Pinpoint the cell where the given text exists, returning its [X, Y] midpoint coordinate. 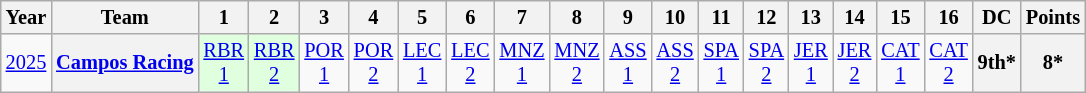
Campos Racing [124, 63]
MNZ1 [522, 63]
7 [522, 17]
Team [124, 17]
8* [1053, 63]
12 [766, 17]
4 [374, 17]
14 [855, 17]
ASS2 [674, 63]
POR2 [374, 63]
CAT1 [900, 63]
JER2 [855, 63]
2025 [26, 63]
5 [422, 17]
RBR2 [274, 63]
ASS1 [628, 63]
6 [470, 17]
8 [576, 17]
3 [324, 17]
9th* [997, 63]
DC [997, 17]
10 [674, 17]
15 [900, 17]
13 [811, 17]
9 [628, 17]
Year [26, 17]
LEC2 [470, 63]
SPA1 [722, 63]
Points [1053, 17]
RBR1 [223, 63]
JER1 [811, 63]
2 [274, 17]
POR1 [324, 63]
16 [948, 17]
MNZ2 [576, 63]
LEC1 [422, 63]
SPA2 [766, 63]
11 [722, 17]
CAT2 [948, 63]
1 [223, 17]
